Return the [X, Y] coordinate for the center point of the cell that contains the specified text.  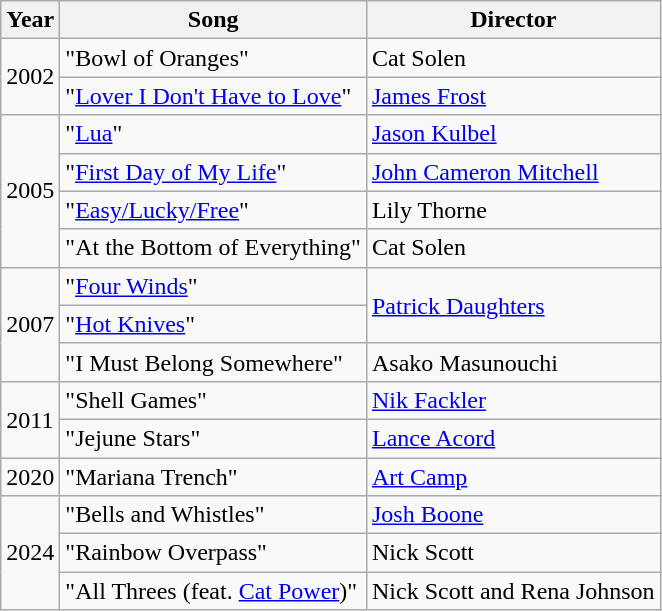
Art Camp [513, 477]
Nick Scott and Rena Johnson [513, 591]
"Jejune Stars" [214, 438]
Song [214, 20]
2005 [30, 191]
James Frost [513, 96]
Nick Scott [513, 553]
"Hot Knives" [214, 324]
2020 [30, 477]
"Easy/Lucky/Free" [214, 210]
Patrick Daughters [513, 305]
2002 [30, 77]
2024 [30, 553]
"First Day of My Life" [214, 172]
Asako Masunouchi [513, 362]
"Bells and Whistles" [214, 515]
John Cameron Mitchell [513, 172]
Year [30, 20]
"I Must Belong Somewhere" [214, 362]
"Rainbow Overpass" [214, 553]
Josh Boone [513, 515]
Lance Acord [513, 438]
"Four Winds" [214, 286]
"Bowl of Oranges" [214, 58]
"Lover I Don't Have to Love" [214, 96]
"Lua" [214, 134]
2007 [30, 324]
2011 [30, 419]
"All Threes (feat. Cat Power)" [214, 591]
Lily Thorne [513, 210]
"Mariana Trench" [214, 477]
Jason Kulbel [513, 134]
"Shell Games" [214, 400]
Nik Fackler [513, 400]
"At the Bottom of Everything" [214, 248]
Director [513, 20]
